Extract the (X, Y) coordinate from the center of the cell holding the provided text.  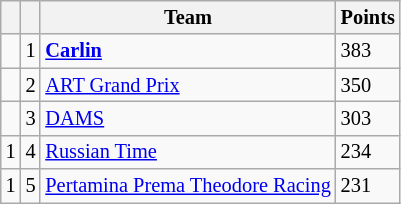
350 (368, 85)
234 (368, 152)
303 (368, 118)
Team (188, 17)
5 (31, 186)
Carlin (188, 51)
2 (31, 85)
Russian Time (188, 152)
3 (31, 118)
231 (368, 186)
DAMS (188, 118)
ART Grand Prix (188, 85)
Points (368, 17)
383 (368, 51)
4 (31, 152)
Pertamina Prema Theodore Racing (188, 186)
